Search for the cell housing the specified text and yield its [X, Y] center coordinate. 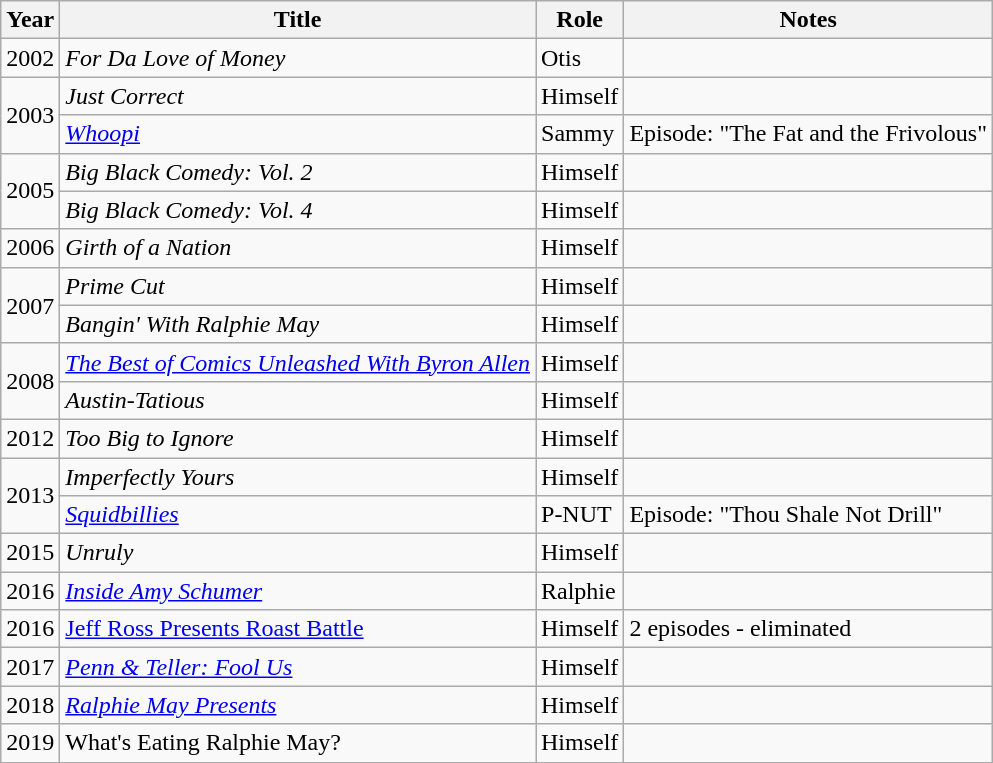
P-NUT [580, 515]
2008 [30, 381]
Otis [580, 58]
2017 [30, 667]
Episode: "Thou Shale Not Drill" [808, 515]
2005 [30, 191]
Prime Cut [298, 286]
What's Eating Ralphie May? [298, 743]
Unruly [298, 553]
2012 [30, 438]
Just Correct [298, 96]
2002 [30, 58]
2013 [30, 496]
Inside Amy Schumer [298, 591]
2019 [30, 743]
Squidbillies [298, 515]
Girth of a Nation [298, 248]
Notes [808, 20]
2003 [30, 115]
Ralphie [580, 591]
Year [30, 20]
Whoopi [298, 134]
2007 [30, 305]
The Best of Comics Unleashed With Byron Allen [298, 362]
Penn & Teller: Fool Us [298, 667]
Bangin' With Ralphie May [298, 324]
Imperfectly Yours [298, 477]
2015 [30, 553]
For Da Love of Money [298, 58]
Role [580, 20]
Sammy [580, 134]
Austin-Tatious [298, 400]
Episode: "The Fat and the Frivolous" [808, 134]
2018 [30, 705]
Big Black Comedy: Vol. 4 [298, 210]
Title [298, 20]
Ralphie May Presents [298, 705]
Too Big to Ignore [298, 438]
2 episodes - eliminated [808, 629]
Big Black Comedy: Vol. 2 [298, 172]
Jeff Ross Presents Roast Battle [298, 629]
2006 [30, 248]
